Detect which cell encompasses the target text, then output its (x, y) center coordinate. 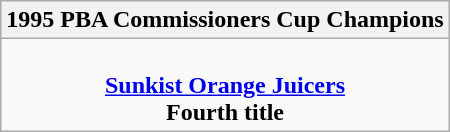
Sunkist Orange Juicers Fourth title (225, 85)
1995 PBA Commissioners Cup Champions (225, 20)
